Identify which cell holds the provided text, then report its (X, Y) central coordinate. 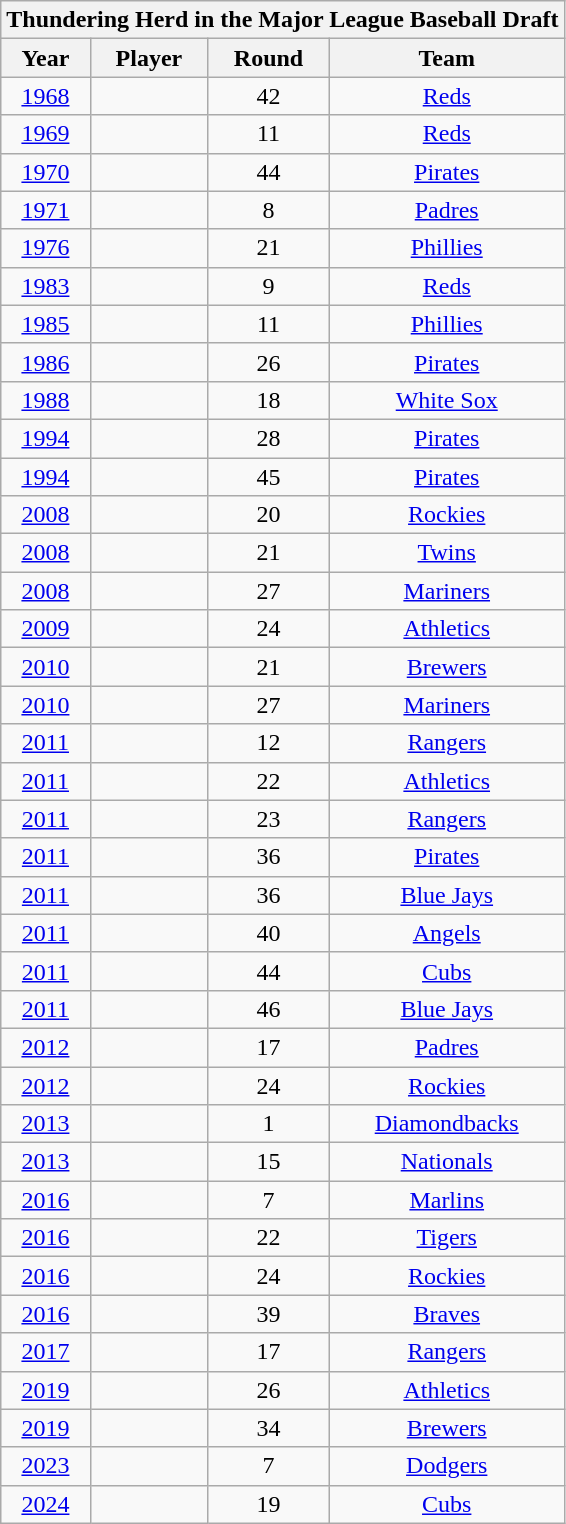
20 (269, 515)
1988 (46, 400)
19 (269, 1504)
1971 (46, 210)
Dodgers (446, 1466)
23 (269, 819)
Braves (446, 1314)
Angels (446, 933)
1976 (46, 248)
18 (269, 400)
Round (269, 58)
1969 (46, 134)
2024 (46, 1504)
1983 (46, 286)
1 (269, 1124)
40 (269, 933)
34 (269, 1428)
39 (269, 1314)
1986 (46, 362)
45 (269, 477)
Marlins (446, 1200)
Tigers (446, 1238)
Player (149, 58)
2009 (46, 629)
Team (446, 58)
White Sox (446, 400)
Year (46, 58)
Diamondbacks (446, 1124)
8 (269, 210)
2017 (46, 1352)
9 (269, 286)
Nationals (446, 1162)
1970 (46, 172)
2023 (46, 1466)
46 (269, 1009)
Thundering Herd in the Major League Baseball Draft (282, 20)
42 (269, 96)
1968 (46, 96)
Twins (446, 553)
15 (269, 1162)
12 (269, 743)
1985 (46, 324)
28 (269, 438)
